Detect which cell encompasses the target text, then output its (X, Y) center coordinate. 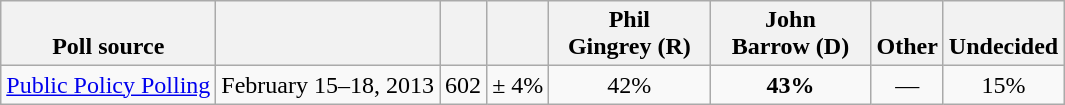
JohnBarrow (D) (790, 34)
Other (907, 34)
± 4% (518, 85)
February 15–18, 2013 (328, 85)
Public Policy Polling (108, 85)
602 (464, 85)
43% (790, 85)
— (907, 85)
15% (1003, 85)
42% (630, 85)
Poll source (108, 34)
PhilGingrey (R) (630, 34)
Undecided (1003, 34)
